From the cell containing the given text, extract its center point as [X, Y] coordinate. 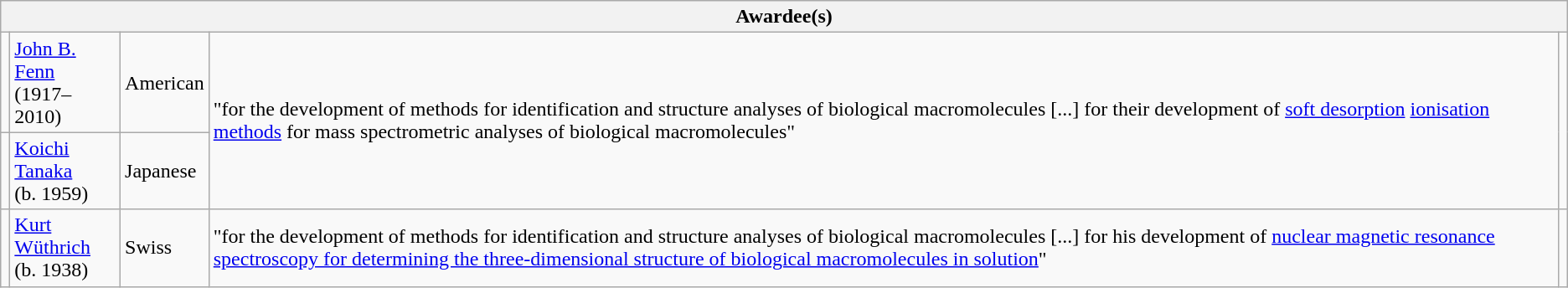
Koichi Tanaka(b. 1959) [65, 171]
Swiss [165, 248]
American [165, 82]
Japanese [165, 171]
John B. Fenn(1917–2010) [65, 82]
Kurt Wüthrich(b. 1938) [65, 248]
Awardee(s) [784, 17]
